Find where the given text appears and provide that cell's center as [x, y] coordinate. 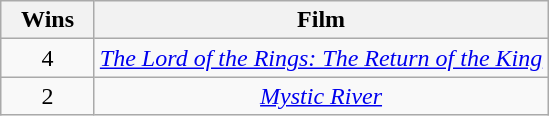
4 [48, 58]
Mystic River [320, 96]
The Lord of the Rings: The Return of the King [320, 58]
2 [48, 96]
Film [320, 20]
Wins [48, 20]
